Determine the [x, y] coordinate at the center of the cell enclosing the given text.  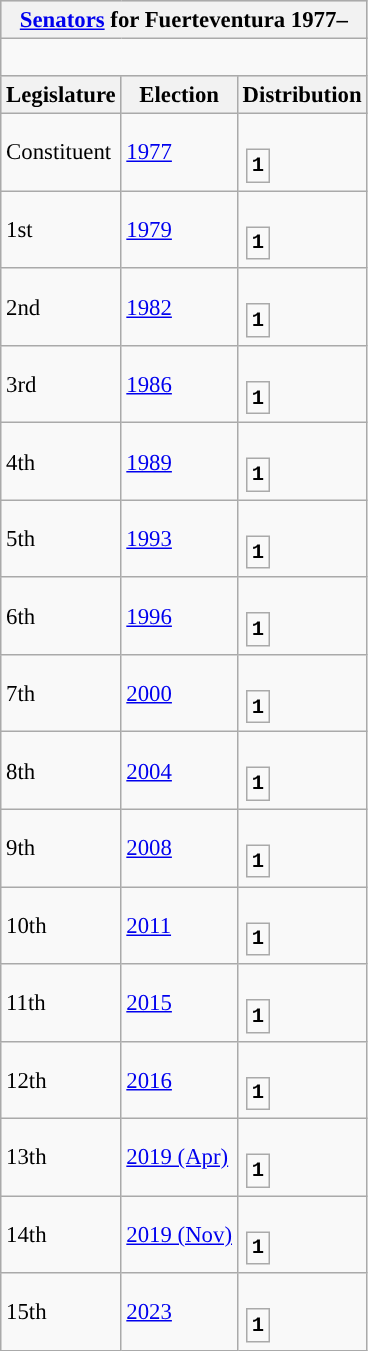
1996 [179, 616]
2016 [179, 1080]
2015 [179, 1002]
9th [61, 848]
2023 [179, 1312]
Senators for Fuerteventura 1977– [184, 20]
5th [61, 538]
2011 [179, 926]
Legislature [61, 95]
2019 (Nov) [179, 1234]
15th [61, 1312]
3rd [61, 384]
Constituent [61, 152]
1993 [179, 538]
1989 [179, 462]
2000 [179, 694]
1986 [179, 384]
7th [61, 694]
1982 [179, 306]
11th [61, 1002]
2019 (Apr) [179, 1158]
2004 [179, 770]
2008 [179, 848]
Election [179, 95]
2nd [61, 306]
8th [61, 770]
10th [61, 926]
6th [61, 616]
4th [61, 462]
1st [61, 230]
Distribution [302, 95]
14th [61, 1234]
1979 [179, 230]
1977 [179, 152]
13th [61, 1158]
12th [61, 1080]
